Identify which cell holds the provided text, then report its (x, y) central coordinate. 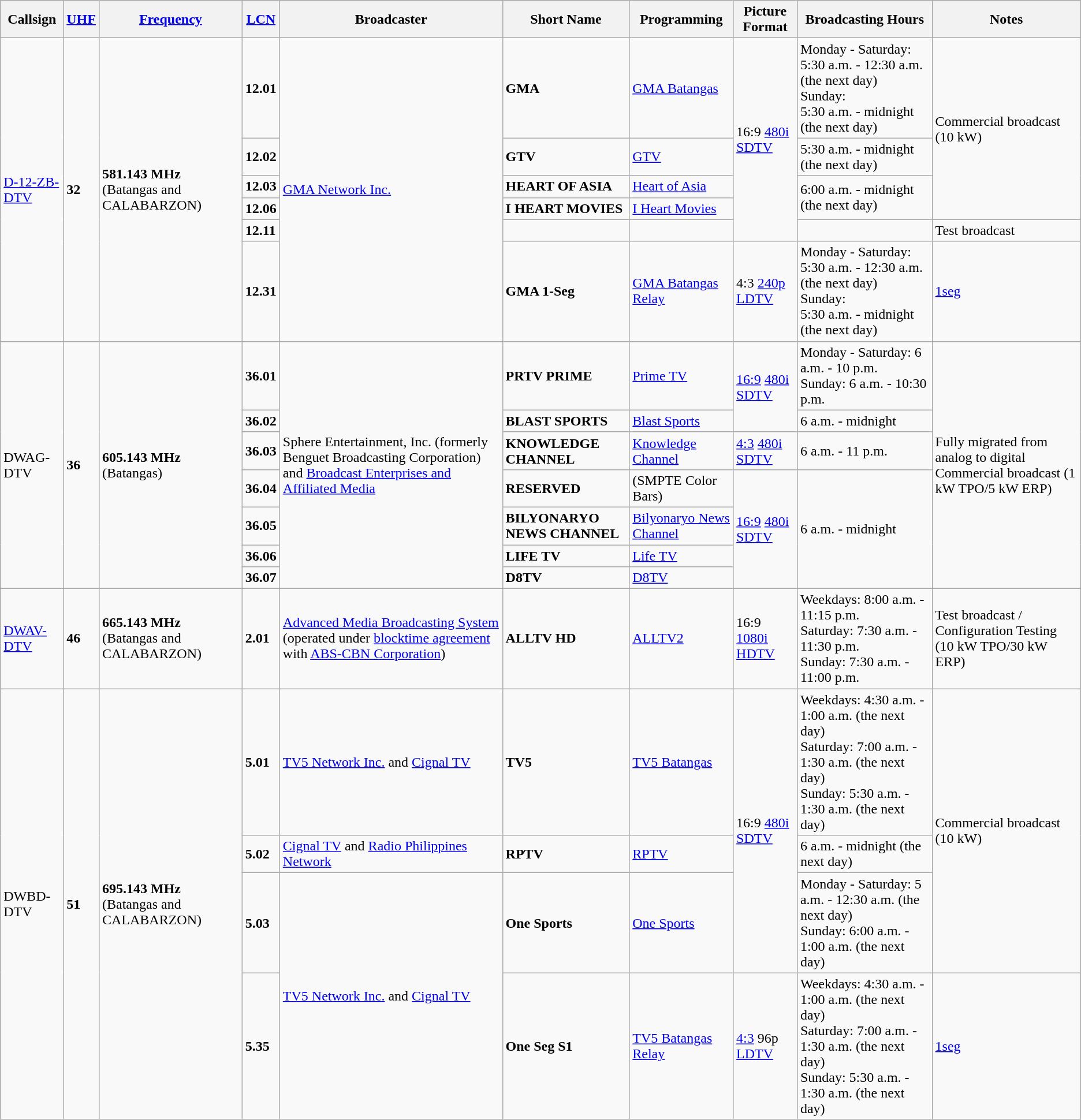
GMA Batangas (681, 88)
12.02 (261, 157)
Bilyonaryo News Channel (681, 525)
Prime TV (681, 375)
695.143 MHz(Batangas and CALABARZON) (170, 904)
Broadcaster (391, 20)
5.03 (261, 923)
PRTV PRIME (566, 375)
Broadcasting Hours (864, 20)
51 (81, 904)
Sphere Entertainment, Inc. (formerly Benguet Broadcasting Corporation) and Broadcast Enterprises and Affiliated Media (391, 465)
12.11 (261, 230)
Short Name (566, 20)
6 a.m. - midnight (the next day) (864, 854)
Monday - Saturday: 6 a.m. - 10 p.m. Sunday: 6 a.m. - 10:30 p.m. (864, 375)
581.143 MHz(Batangas and CALABARZON) (170, 189)
16:9 1080i HDTV (766, 639)
4:3 240p LDTV (766, 291)
Test broadcast / Configuration Testing (10 kW TPO/30 kW ERP) (1006, 639)
36.04 (261, 488)
605.143 MHz (Batangas) (170, 465)
Picture Format (766, 20)
LCN (261, 20)
TV5 Batangas Relay (681, 1046)
5.02 (261, 854)
I Heart Movies (681, 208)
DWAG-DTV (32, 465)
Weekdays: 8:00 a.m. - 11:15 p.m.Saturday: 7:30 a.m. - 11:30 p.m.Sunday: 7:30 a.m. - 11:00 p.m. (864, 639)
GMA Network Inc. (391, 189)
One Seg S1 (566, 1046)
BLAST SPORTS (566, 421)
I HEART MOVIES (566, 208)
6 a.m. - 11 p.m. (864, 450)
Knowledge Channel (681, 450)
BILYONARYO NEWS CHANNEL (566, 525)
GMA 1-Seg (566, 291)
Programming (681, 20)
Monday - Saturday: 5 a.m. - 12:30 a.m. (the next day) Sunday: 6:00 a.m. - 1:00 a.m. (the next day) (864, 923)
46 (81, 639)
HEART OF ASIA (566, 186)
4:3 96p LDTV (766, 1046)
36.05 (261, 525)
36.06 (261, 556)
(SMPTE Color Bars) (681, 488)
36.01 (261, 375)
4:3 480i SDTV (766, 450)
36.07 (261, 578)
ALLTV HD (566, 639)
Cignal TV and Radio Philippines Network (391, 854)
RESERVED (566, 488)
Life TV (681, 556)
6:00 a.m. - midnight (the next day) (864, 197)
12.01 (261, 88)
665.143 MHz (Batangas and CALABARZON) (170, 639)
12.06 (261, 208)
36 (81, 465)
Fully migrated from analog to digital Commercial broadcast (1 kW TPO/5 kW ERP) (1006, 465)
KNOWLEDGE CHANNEL (566, 450)
Callsign (32, 20)
GMA Batangas Relay (681, 291)
DWBD-DTV (32, 904)
Advanced Media Broadcasting System (operated under blocktime agreement with ABS-CBN Corporation) (391, 639)
12.03 (261, 186)
Notes (1006, 20)
Blast Sports (681, 421)
TV5 (566, 762)
2.01 (261, 639)
TV5 Batangas (681, 762)
UHF (81, 20)
36.02 (261, 421)
LIFE TV (566, 556)
36.03 (261, 450)
Test broadcast (1006, 230)
5:30 a.m. - midnight (the next day) (864, 157)
DWAV-DTV (32, 639)
5.35 (261, 1046)
12.31 (261, 291)
ALLTV2 (681, 639)
GMA (566, 88)
Frequency (170, 20)
5.01 (261, 762)
Heart of Asia (681, 186)
32 (81, 189)
D-12-ZB-DTV (32, 189)
